For the text-containing cell, return its midpoint in [X, Y] coordinate format. 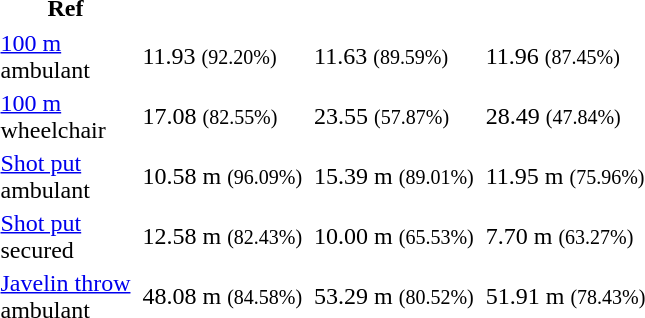
10.58 m (96.09%) [222, 176]
12.58 m (82.43%) [222, 236]
10.00 m (65.53%) [394, 236]
11.63 (89.59%) [394, 56]
23.55 (57.87%) [394, 116]
15.39 m (89.01%) [394, 176]
17.08 (82.55%) [222, 116]
11.93 (92.20%) [222, 56]
